From the cell containing the given text, extract its center point as (X, Y) coordinate. 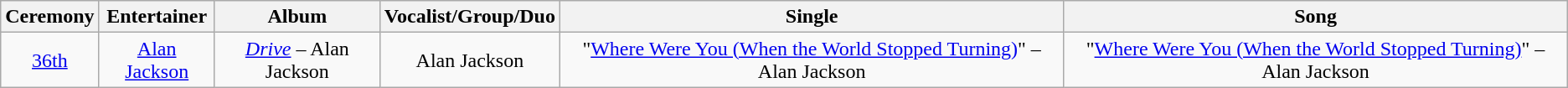
36th (50, 60)
Album (297, 17)
Song (1315, 17)
Entertainer (157, 17)
Single (811, 17)
Vocalist/Group/Duo (469, 17)
Drive – Alan Jackson (297, 60)
Ceremony (50, 17)
